Scan for the cell matching the given text and deliver its (x, y) coordinate at center. 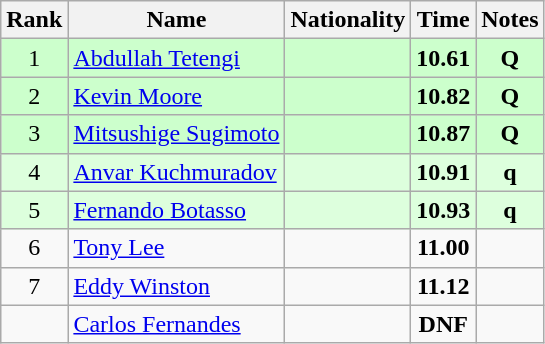
Notes (510, 20)
5 (34, 210)
10.93 (444, 210)
Name (176, 20)
Anvar Kuchmuradov (176, 172)
Rank (34, 20)
1 (34, 58)
7 (34, 286)
11.12 (444, 286)
Eddy Winston (176, 286)
Fernando Botasso (176, 210)
3 (34, 134)
Carlos Fernandes (176, 324)
11.00 (444, 248)
Time (444, 20)
10.82 (444, 96)
Nationality (348, 20)
Abdullah Tetengi (176, 58)
2 (34, 96)
DNF (444, 324)
10.91 (444, 172)
6 (34, 248)
10.61 (444, 58)
4 (34, 172)
10.87 (444, 134)
Tony Lee (176, 248)
Kevin Moore (176, 96)
Mitsushige Sugimoto (176, 134)
